From the cell containing the given text, extract its center point as (X, Y) coordinate. 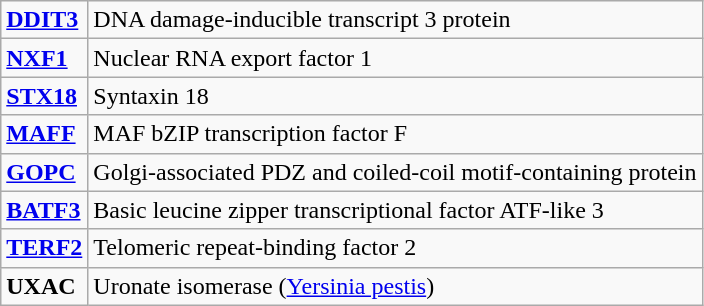
MAFF (44, 134)
BATF3 (44, 210)
Basic leucine zipper transcriptional factor ATF-like 3 (395, 210)
GOPC (44, 172)
Golgi-associated PDZ and coiled-coil motif-containing protein (395, 172)
MAF bZIP transcription factor F (395, 134)
NXF1 (44, 58)
TERF2 (44, 248)
Telomeric repeat-binding factor 2 (395, 248)
UXAC (44, 286)
DNA damage-inducible transcript 3 protein (395, 20)
STX18 (44, 96)
Syntaxin 18 (395, 96)
Uronate isomerase (Yersinia pestis) (395, 286)
Nuclear RNA export factor 1 (395, 58)
DDIT3 (44, 20)
